Pinpoint the cell where the given text exists, returning its (x, y) midpoint coordinate. 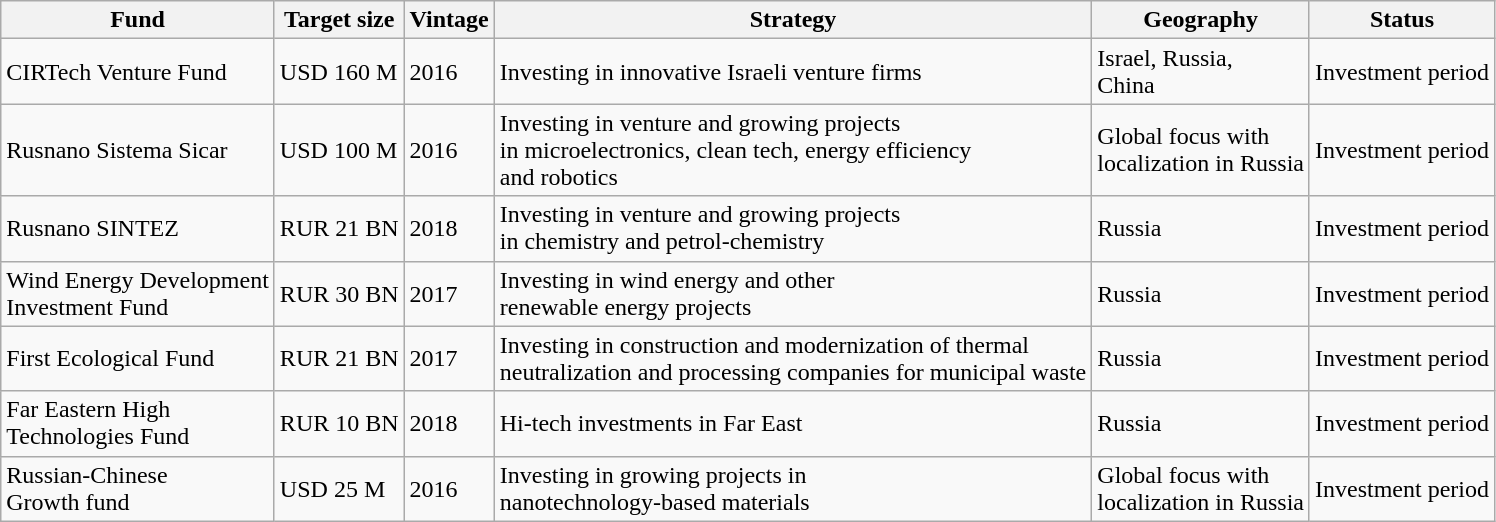
USD 100 M (339, 150)
First Ecological Fund (138, 358)
Investing in venture and growing projects in chemistry and petrol-chemistry (793, 228)
Strategy (793, 20)
Fund (138, 20)
USD 25 M (339, 488)
Russian-Chinese Growth fund (138, 488)
Rusnano Sistema Sicar (138, 150)
RUR 30 BN (339, 294)
Target size (339, 20)
USD 160 M (339, 72)
Investing in innovative Israeli venture firms (793, 72)
Israel, Russia, China (1201, 72)
Geography (1201, 20)
Far Eastern High Technologies Fund (138, 424)
Vintage (449, 20)
Investing in growing projects in nanotechnology-based materials (793, 488)
Wind Energy Development Investment Fund (138, 294)
Investing in venture and growing projects in microelectronics, clean tech, energy efficiency and robotics (793, 150)
Investing in construction and modernization of thermal neutralization and processing companies for municipal waste (793, 358)
Investing in wind energy and other renewable energy projects (793, 294)
CIRTech Venture Fund (138, 72)
Rusnano SINTEZ (138, 228)
Hi-tech investments in Far East (793, 424)
Status (1402, 20)
RUR 10 BN (339, 424)
